Pinpoint the cell where the given text exists, returning its (x, y) midpoint coordinate. 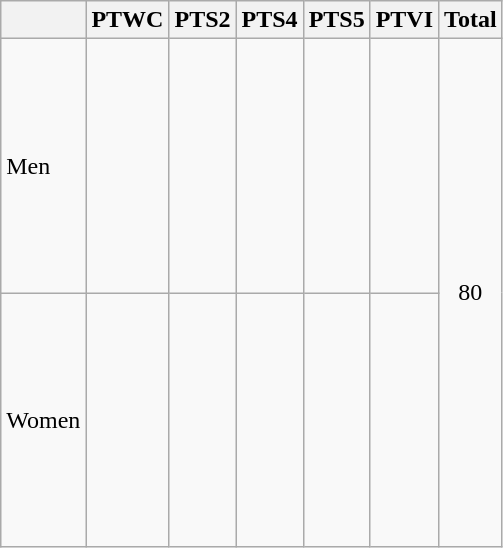
PTWC (128, 20)
Men (44, 166)
PTVI (404, 20)
PTS2 (202, 20)
PTS5 (336, 20)
80 (471, 293)
Women (44, 420)
PTS4 (270, 20)
Total (471, 20)
